Extract the (x, y) coordinate from the center of the cell holding the provided text.  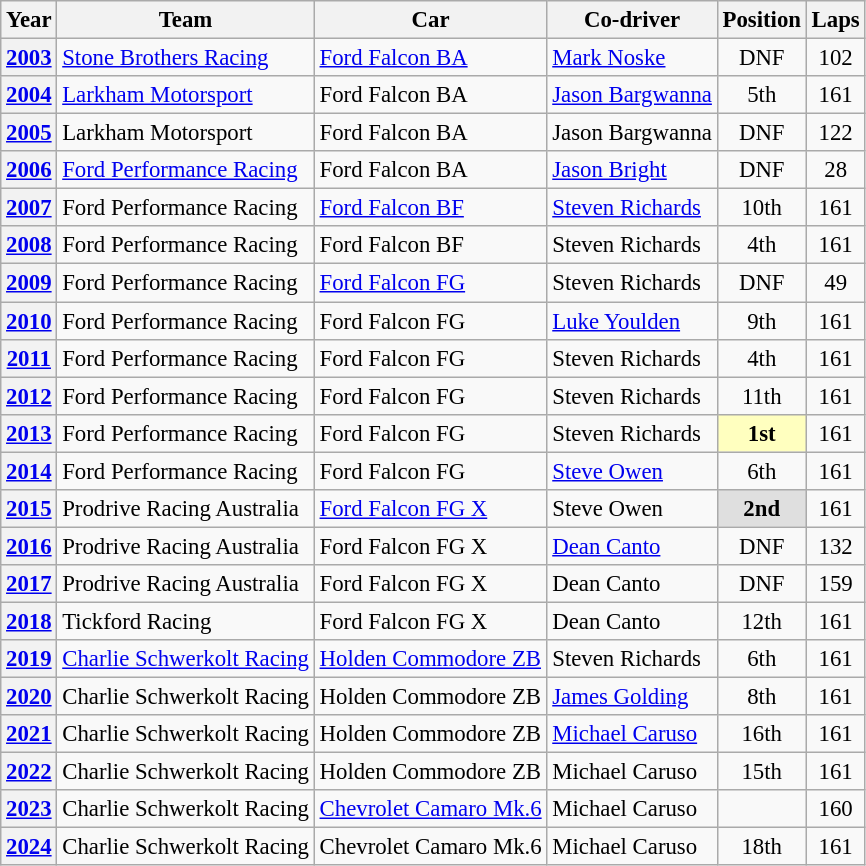
2018 (29, 621)
28 (836, 170)
2022 (29, 772)
2024 (29, 847)
9th (762, 321)
12th (762, 621)
Car (430, 20)
49 (836, 283)
2nd (762, 509)
5th (762, 95)
160 (836, 809)
Luke Youlden (632, 321)
Year (29, 20)
2005 (29, 133)
2007 (29, 208)
8th (762, 697)
2008 (29, 245)
2006 (29, 170)
2011 (29, 358)
2019 (29, 659)
2012 (29, 396)
2023 (29, 809)
2016 (29, 546)
16th (762, 734)
2017 (29, 584)
102 (836, 58)
2003 (29, 58)
Stone Brothers Racing (186, 58)
Mark Noske (632, 58)
11th (762, 396)
Tickford Racing (186, 621)
Laps (836, 20)
2020 (29, 697)
James Golding (632, 697)
122 (836, 133)
2015 (29, 509)
18th (762, 847)
Team (186, 20)
Position (762, 20)
2010 (29, 321)
2021 (29, 734)
15th (762, 772)
Jason Bright (632, 170)
Co-driver (632, 20)
2014 (29, 471)
10th (762, 208)
2004 (29, 95)
132 (836, 546)
2009 (29, 283)
1st (762, 433)
2013 (29, 433)
159 (836, 584)
